Locate the cell with the specified text and output its (X, Y) center coordinate. 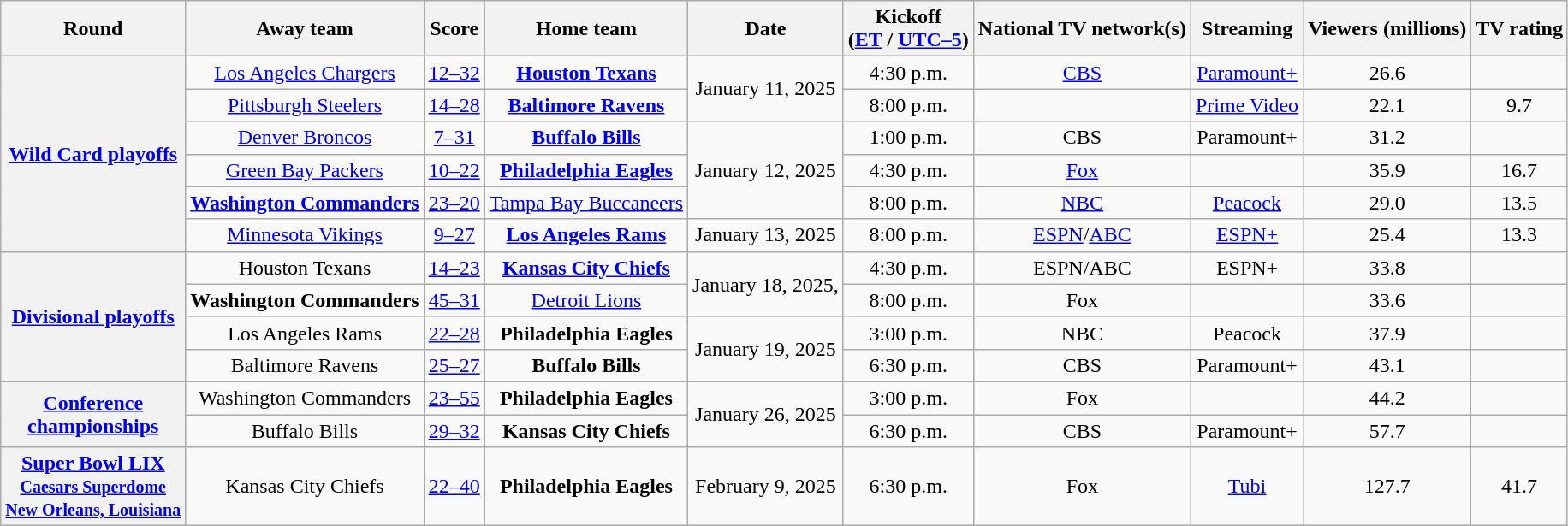
National TV network(s) (1082, 29)
45–31 (454, 300)
Pittsburgh Steelers (305, 105)
33.8 (1387, 268)
26.6 (1387, 73)
Viewers (millions) (1387, 29)
January 11, 2025 (766, 89)
31.2 (1387, 138)
Green Bay Packers (305, 170)
22.1 (1387, 105)
12–32 (454, 73)
TV rating (1520, 29)
10–22 (454, 170)
41.7 (1520, 487)
25–27 (454, 365)
January 18, 2025, (766, 284)
33.6 (1387, 300)
16.7 (1520, 170)
Divisional playoffs (93, 316)
Away team (305, 29)
35.9 (1387, 170)
127.7 (1387, 487)
January 26, 2025 (766, 414)
Round (93, 29)
22–28 (454, 333)
13.3 (1520, 235)
29.0 (1387, 203)
Kickoff(ET / UTC–5) (908, 29)
29–32 (454, 430)
Minnesota Vikings (305, 235)
Home team (585, 29)
Wild Card playoffs (93, 154)
25.4 (1387, 235)
Super Bowl LIXCaesars SuperdomeNew Orleans, Louisiana (93, 487)
44.2 (1387, 398)
Los Angeles Chargers (305, 73)
February 9, 2025 (766, 487)
Date (766, 29)
37.9 (1387, 333)
Tubi (1246, 487)
57.7 (1387, 430)
Tampa Bay Buccaneers (585, 203)
9.7 (1520, 105)
Conferencechampionships (93, 414)
13.5 (1520, 203)
January 19, 2025 (766, 349)
Denver Broncos (305, 138)
23–20 (454, 203)
Detroit Lions (585, 300)
14–28 (454, 105)
43.1 (1387, 365)
7–31 (454, 138)
Score (454, 29)
January 12, 2025 (766, 170)
9–27 (454, 235)
14–23 (454, 268)
1:00 p.m. (908, 138)
Streaming (1246, 29)
January 13, 2025 (766, 235)
Prime Video (1246, 105)
22–40 (454, 487)
23–55 (454, 398)
